Capture the cell that displays the provided text and extract its (x, y) central coordinate. 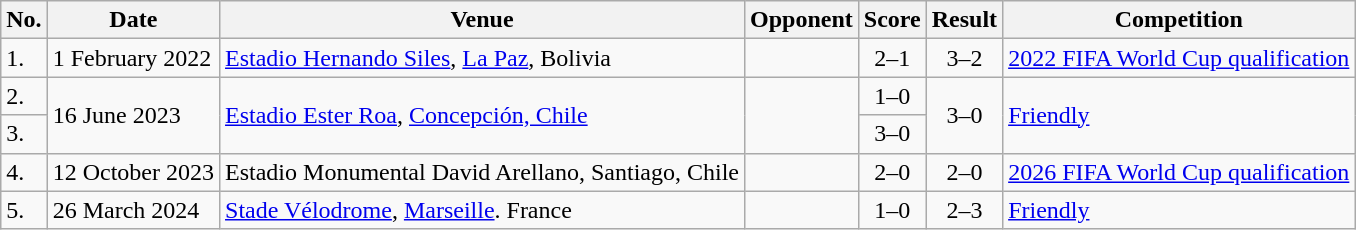
12 October 2023 (133, 172)
Estadio Monumental David Arellano, Santiago, Chile (482, 172)
2. (24, 96)
2026 FIFA World Cup qualification (1179, 172)
2–3 (964, 210)
Result (964, 20)
1. (24, 58)
No. (24, 20)
16 June 2023 (133, 115)
2–1 (892, 58)
2022 FIFA World Cup qualification (1179, 58)
Competition (1179, 20)
3–2 (964, 58)
Score (892, 20)
26 March 2024 (133, 210)
Estadio Hernando Siles, La Paz, Bolivia (482, 58)
Venue (482, 20)
4. (24, 172)
Opponent (801, 20)
Stade Vélodrome, Marseille. France (482, 210)
5. (24, 210)
Estadio Ester Roa, Concepción, Chile (482, 115)
3. (24, 134)
1 February 2022 (133, 58)
Date (133, 20)
